Locate the cell with the specified text and output its (x, y) center coordinate. 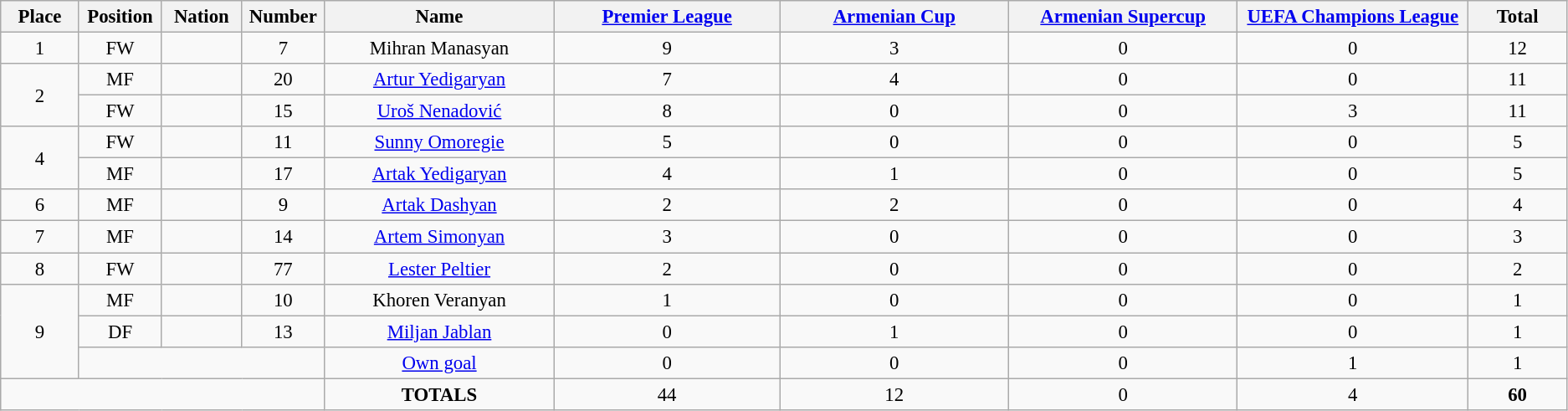
15 (283, 111)
Total (1518, 17)
10 (283, 300)
Artak Yedigaryan (439, 174)
Khoren Veranyan (439, 300)
44 (667, 394)
Artur Yedigaryan (439, 80)
Place (40, 17)
Uroš Nenadović (439, 111)
UEFA Champions League (1353, 17)
Position (120, 17)
TOTALS (439, 394)
20 (283, 80)
60 (1518, 394)
Own goal (439, 362)
6 (40, 205)
Sunny Omoregie (439, 142)
Premier League (667, 17)
Number (283, 17)
77 (283, 269)
Armenian Supercup (1123, 17)
Armenian Cup (894, 17)
13 (283, 331)
14 (283, 237)
Mihran Manasyan (439, 49)
Lester Peltier (439, 269)
Nation (202, 17)
DF (120, 331)
Miljan Jablan (439, 331)
Artem Simonyan (439, 237)
Name (439, 17)
Artak Dashyan (439, 205)
17 (283, 174)
